Determine the [x, y] coordinate at the center of the cell enclosing the given text.  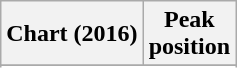
Chart (2016) [72, 34]
Peakposition [189, 34]
